Find where the given text appears and provide that cell's center as [X, Y] coordinate. 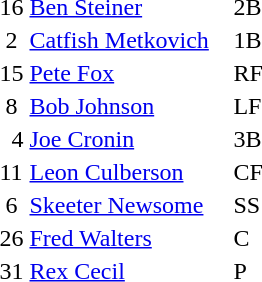
Pete Fox [128, 73]
Leon Culberson [128, 172]
Skeeter Newsome [128, 205]
Joe Cronin [128, 139]
Bob Johnson [128, 106]
Fred Walters [128, 238]
Catfish Metkovich [128, 40]
